Capture the cell that displays the provided text and extract its [x, y] central coordinate. 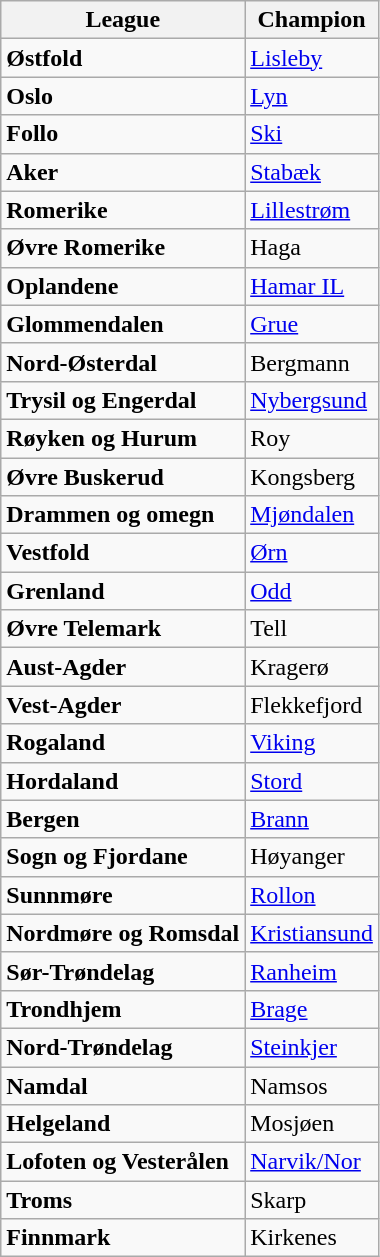
Lofoten og Vesterålen [123, 1162]
Brage [312, 1009]
Kragerø [312, 667]
Sogn og Fjordane [123, 857]
Glommendalen [123, 324]
Hamar IL [312, 286]
Nord-Trøndelag [123, 1047]
Øvre Telemark [123, 629]
Brann [312, 819]
Aust-Agder [123, 667]
Viking [312, 743]
Grue [312, 324]
League [123, 20]
Roy [312, 438]
Østfold [123, 58]
Steinkjer [312, 1047]
Øvre Romerike [123, 248]
Ski [312, 134]
Mosjøen [312, 1124]
Bergen [123, 819]
Lisleby [312, 58]
Flekkefjord [312, 705]
Troms [123, 1200]
Nybergsund [312, 400]
Grenland [123, 591]
Follo [123, 134]
Ørn [312, 553]
Mjøndalen [312, 515]
Nord-Østerdal [123, 362]
Odd [312, 591]
Nordmøre og Romsdal [123, 933]
Hordaland [123, 781]
Rollon [312, 895]
Bergmann [312, 362]
Kongsberg [312, 477]
Høyanger [312, 857]
Kirkenes [312, 1238]
Røyken og Hurum [123, 438]
Stabæk [312, 172]
Vest-Agder [123, 705]
Champion [312, 20]
Oslo [123, 96]
Namsos [312, 1085]
Øvre Buskerud [123, 477]
Sunnmøre [123, 895]
Skarp [312, 1200]
Kristiansund [312, 933]
Romerike [123, 210]
Stord [312, 781]
Ranheim [312, 971]
Drammen og omegn [123, 515]
Sør-Trøndelag [123, 971]
Rogaland [123, 743]
Finnmark [123, 1238]
Lyn [312, 96]
Vestfold [123, 553]
Namdal [123, 1085]
Aker [123, 172]
Oplandene [123, 286]
Narvik/Nor [312, 1162]
Helgeland [123, 1124]
Tell [312, 629]
Lillestrøm [312, 210]
Trysil og Engerdal [123, 400]
Haga [312, 248]
Trondhjem [123, 1009]
